Detect which cell encompasses the target text, then output its [X, Y] center coordinate. 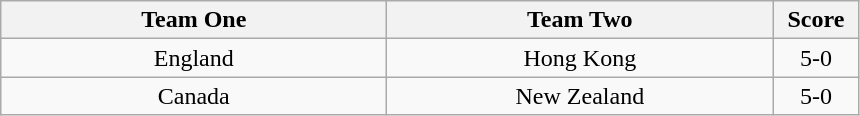
Canada [194, 96]
Score [816, 20]
England [194, 58]
Hong Kong [580, 58]
Team One [194, 20]
New Zealand [580, 96]
Team Two [580, 20]
